For the text-containing cell, return its midpoint in (x, y) coordinate format. 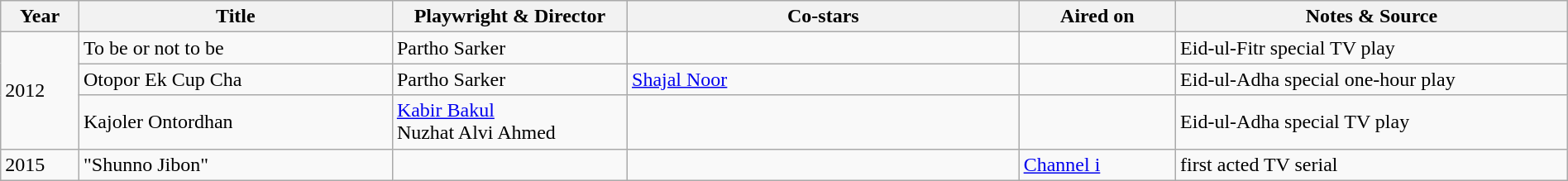
Channel i (1097, 164)
Title (235, 17)
Eid-ul-Fitr special TV play (1372, 48)
Kabir Bakul Nuzhat Alvi Ahmed (509, 122)
Playwright & Director (509, 17)
Year (40, 17)
Kajoler Ontordhan (235, 122)
"Shunno Jibon" (235, 164)
Aired on (1097, 17)
Otopor Ek Cup Cha (235, 79)
2015 (40, 164)
Shajal Noor (824, 79)
Notes & Source (1372, 17)
Eid-ul-Adha special TV play (1372, 122)
Co-stars (824, 17)
To be or not to be (235, 48)
Eid-ul-Adha special one-hour play (1372, 79)
2012 (40, 91)
first acted TV serial (1372, 164)
